Identify which cell holds the provided text, then report its [X, Y] central coordinate. 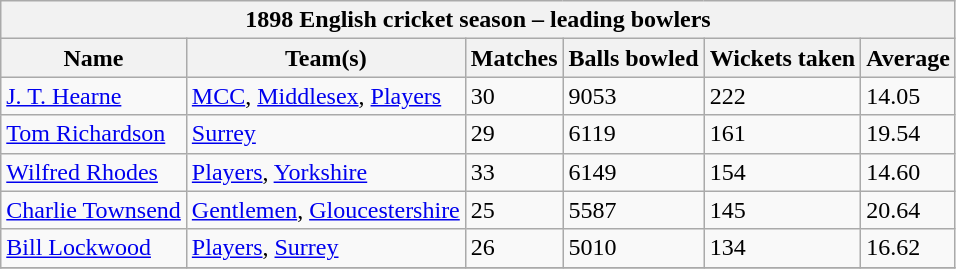
145 [782, 210]
33 [514, 172]
14.60 [908, 172]
20.64 [908, 210]
Bill Lockwood [94, 248]
Wilfred Rhodes [94, 172]
222 [782, 96]
Gentlemen, Gloucestershire [326, 210]
MCC, Middlesex, Players [326, 96]
154 [782, 172]
5587 [634, 210]
1898 English cricket season – leading bowlers [478, 20]
Team(s) [326, 58]
29 [514, 134]
6119 [634, 134]
Wickets taken [782, 58]
J. T. Hearne [94, 96]
134 [782, 248]
Players, Yorkshire [326, 172]
25 [514, 210]
Players, Surrey [326, 248]
161 [782, 134]
30 [514, 96]
16.62 [908, 248]
Balls bowled [634, 58]
5010 [634, 248]
Surrey [326, 134]
Tom Richardson [94, 134]
Matches [514, 58]
6149 [634, 172]
19.54 [908, 134]
Charlie Townsend [94, 210]
14.05 [908, 96]
9053 [634, 96]
Name [94, 58]
26 [514, 248]
Average [908, 58]
